Output the (x, y) coordinate of the center of the cell containing the given text.  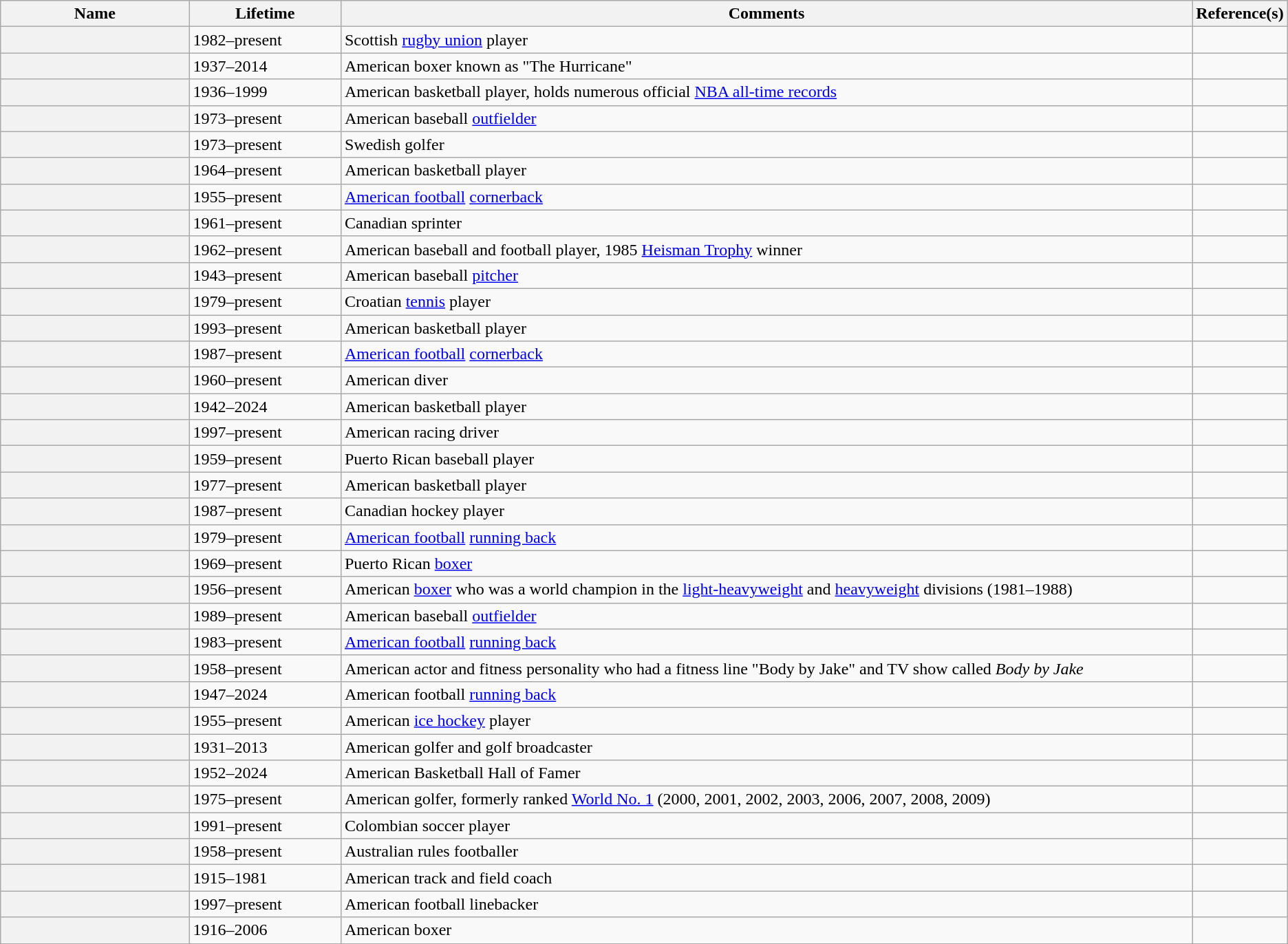
1977–present (266, 485)
American football linebacker (766, 904)
American baseball pitcher (766, 275)
Scottish rugby union player (766, 40)
Croatian tennis player (766, 301)
1915–1981 (266, 878)
1942–2024 (266, 407)
American Basketball Hall of Famer (766, 773)
Lifetime (266, 14)
1969–present (266, 564)
American boxer who was a world champion in the light-heavyweight and heavyweight divisions (1981–1988) (766, 590)
American diver (766, 380)
1964–present (266, 171)
1916–2006 (266, 930)
Colombian soccer player (766, 826)
1931–2013 (266, 747)
Australian rules footballer (766, 852)
1936–1999 (266, 92)
Swedish golfer (766, 144)
1962–present (266, 249)
American boxer (766, 930)
American racing driver (766, 433)
American boxer known as "The Hurricane" (766, 66)
1960–present (266, 380)
1937–2014 (266, 66)
American golfer, formerly ranked World No. 1 (2000, 2001, 2002, 2003, 2006, 2007, 2008, 2009) (766, 800)
1961–present (266, 223)
American golfer and golf broadcaster (766, 747)
Puerto Rican boxer (766, 564)
1993–present (266, 328)
1956–present (266, 590)
American baseball and football player, 1985 Heisman Trophy winner (766, 249)
1989–present (266, 616)
Canadian hockey player (766, 511)
Canadian sprinter (766, 223)
Comments (766, 14)
1943–present (266, 275)
American actor and fitness personality who had a fitness line "Body by Jake" and TV show called Body by Jake (766, 668)
1983–present (266, 642)
Reference(s) (1240, 14)
1959–present (266, 459)
1952–2024 (266, 773)
Name (95, 14)
1947–2024 (266, 694)
1991–present (266, 826)
American track and field coach (766, 878)
Puerto Rican baseball player (766, 459)
1982–present (266, 40)
American ice hockey player (766, 720)
American basketball player, holds numerous official NBA all-time records (766, 92)
1975–present (266, 800)
